Scan for the cell matching the given text and deliver its (x, y) coordinate at center. 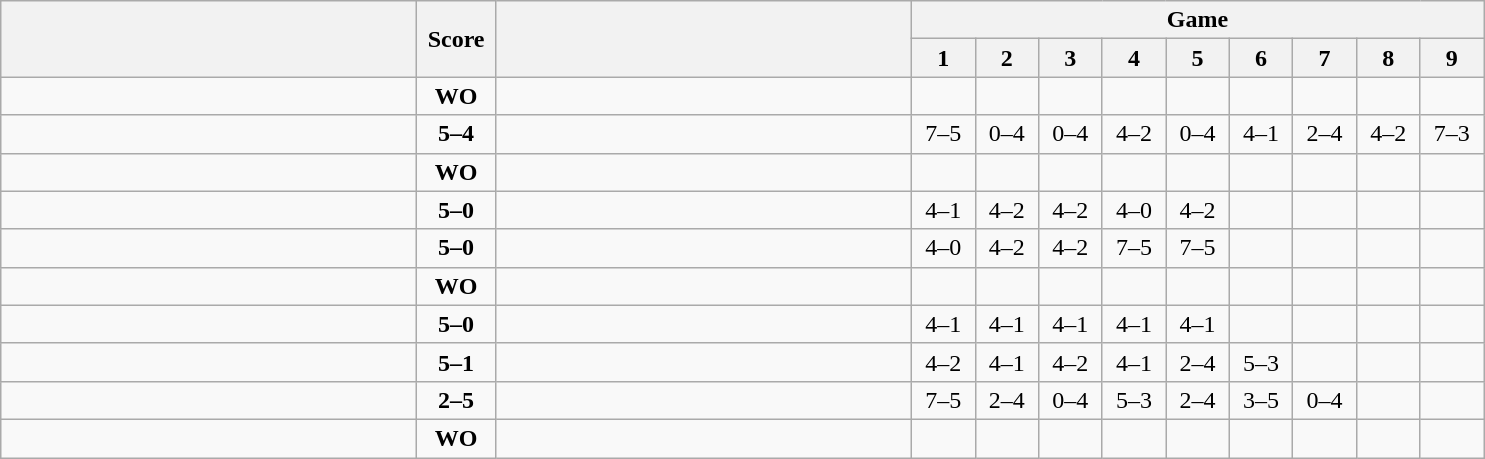
2 (1007, 58)
9 (1452, 58)
Score (456, 39)
3 (1071, 58)
4 (1134, 58)
Game (1197, 20)
5–1 (456, 362)
6 (1261, 58)
3–5 (1261, 400)
1 (943, 58)
8 (1388, 58)
2–5 (456, 400)
5–4 (456, 134)
7–3 (1452, 134)
5 (1198, 58)
7 (1325, 58)
